Output the [X, Y] coordinate of the center of the cell containing the given text.  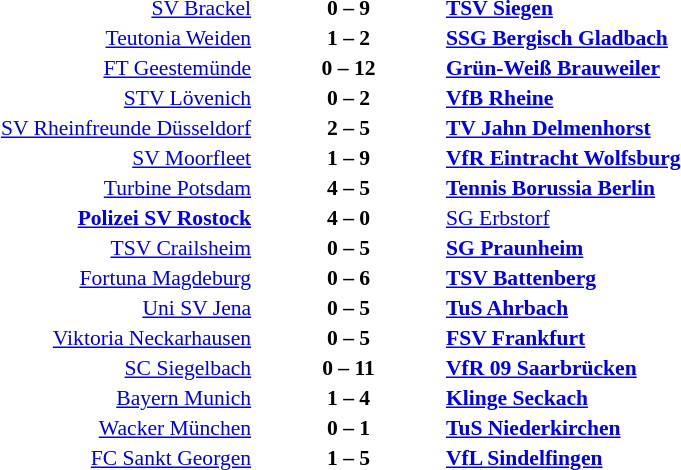
4 – 0 [348, 218]
1 – 4 [348, 398]
0 – 2 [348, 98]
0 – 12 [348, 68]
0 – 11 [348, 368]
2 – 5 [348, 128]
0 – 6 [348, 278]
1 – 9 [348, 158]
4 – 5 [348, 188]
1 – 2 [348, 38]
0 – 1 [348, 428]
